Return [X, Y] of the center of cell containing provided text 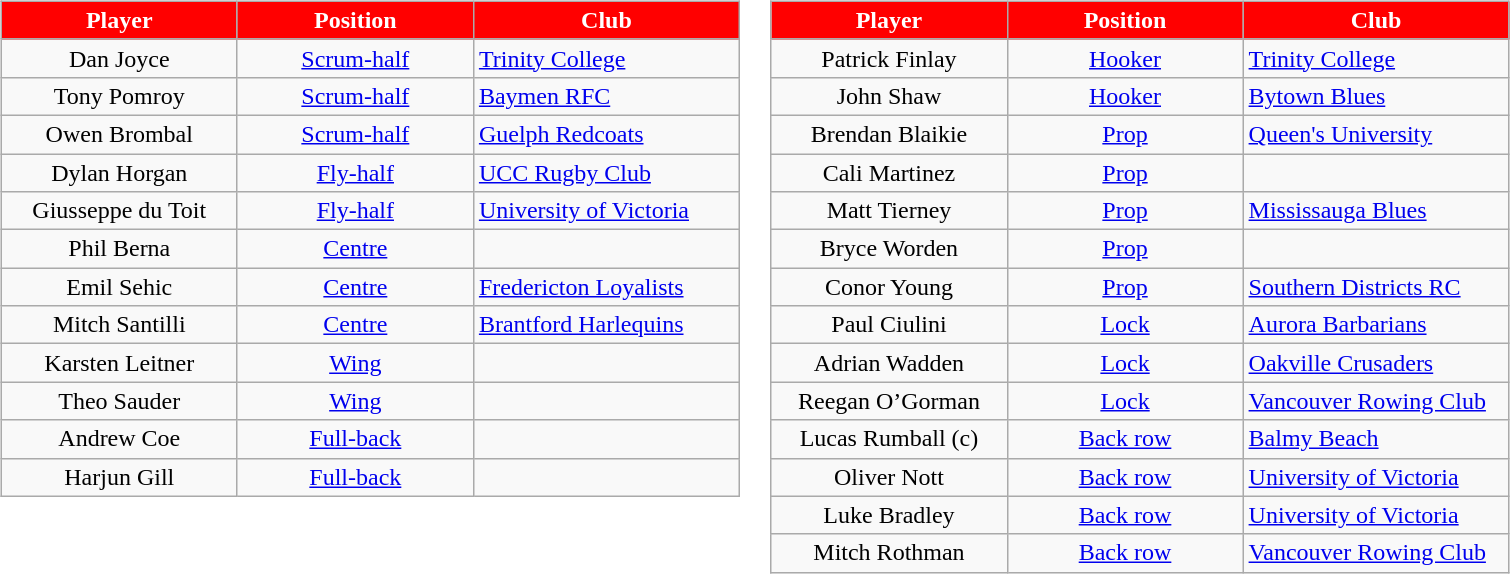
Mitch Santilli [119, 325]
John Shaw [889, 96]
Bytown Blues [1376, 96]
Andrew Coe [119, 439]
Owen Brombal [119, 134]
Adrian Wadden [889, 363]
Lucas Rumball (c) [889, 439]
UCC Rugby Club [606, 173]
Aurora Barbarians [1376, 325]
Oakville Crusaders [1376, 363]
Dylan Horgan [119, 173]
Karsten Leitner [119, 363]
Giusseppe du Toit [119, 211]
Emil Sehic [119, 287]
Cali Martinez [889, 173]
Tony Pomroy [119, 96]
Dan Joyce [119, 58]
Luke Bradley [889, 515]
Southern Districts RC [1376, 287]
Oliver Nott [889, 477]
Reegan O’Gorman [889, 401]
Guelph Redcoats [606, 134]
Theo Sauder [119, 401]
Harjun Gill [119, 477]
Paul Ciulini [889, 325]
Bryce Worden [889, 249]
Balmy Beach [1376, 439]
Fredericton Loyalists [606, 287]
Mississauga Blues [1376, 211]
Conor Young [889, 287]
Phil Berna [119, 249]
Mitch Rothman [889, 553]
Baymen RFC [606, 96]
Queen's University [1376, 134]
Matt Tierney [889, 211]
Brantford Harlequins [606, 325]
Patrick Finlay [889, 58]
Brendan Blaikie [889, 134]
